For the text-containing cell, return its midpoint in [X, Y] coordinate format. 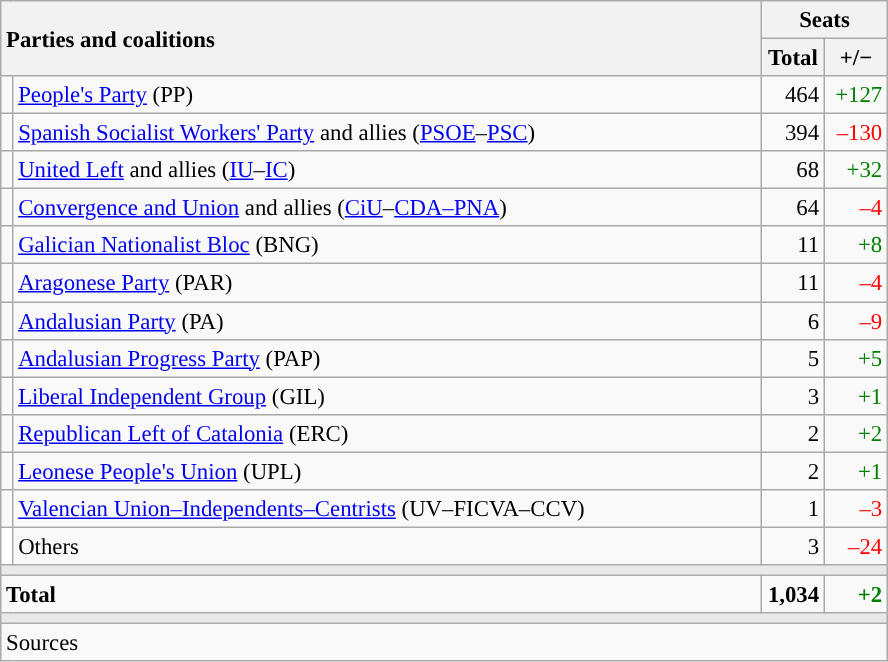
394 [792, 133]
Andalusian Party (PA) [387, 321]
Seats [824, 20]
6 [792, 321]
+5 [856, 358]
68 [792, 170]
+32 [856, 170]
1,034 [792, 594]
Valencian Union–Independents–Centrists (UV–FICVA–CCV) [387, 509]
5 [792, 358]
United Left and allies (IU–IC) [387, 170]
–130 [856, 133]
–9 [856, 321]
1 [792, 509]
Leonese People's Union (UPL) [387, 471]
Aragonese Party (PAR) [387, 283]
Spanish Socialist Workers' Party and allies (PSOE–PSC) [387, 133]
Liberal Independent Group (GIL) [387, 396]
Sources [444, 643]
64 [792, 208]
Galician Nationalist Bloc (BNG) [387, 245]
+127 [856, 95]
Andalusian Progress Party (PAP) [387, 358]
+/− [856, 58]
People's Party (PP) [387, 95]
Republican Left of Catalonia (ERC) [387, 433]
Convergence and Union and allies (CiU–CDA–PNA) [387, 208]
Parties and coalitions [382, 38]
Others [387, 546]
–3 [856, 509]
+8 [856, 245]
–24 [856, 546]
464 [792, 95]
